Determine the [X, Y] coordinate at the center of the cell enclosing the given text.  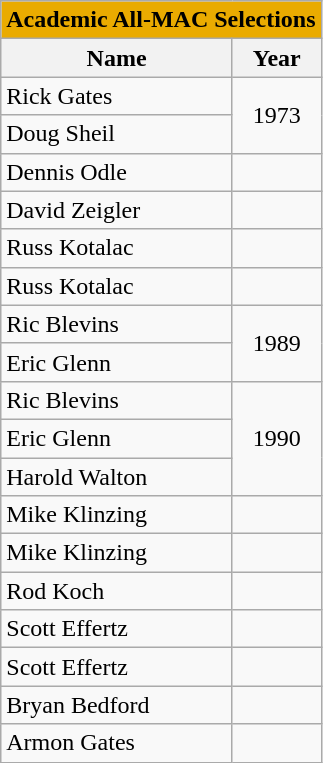
Rod Koch [117, 591]
1989 [276, 343]
Bryan Bedford [117, 705]
Armon Gates [117, 743]
Academic All-MAC Selections [161, 20]
1990 [276, 438]
Dennis Odle [117, 172]
Rick Gates [117, 96]
Name [117, 58]
Harold Walton [117, 477]
Doug Sheil [117, 134]
1973 [276, 115]
David Zeigler [117, 210]
Year [276, 58]
